Output the (X, Y) coordinate of the center of the cell containing the given text.  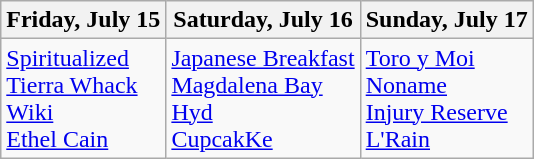
Toro y MoiNonameInjury ReserveL'Rain (446, 98)
Friday, July 15 (84, 20)
Japanese BreakfastMagdalena BayHydCupcakKe (263, 98)
SpiritualizedTierra WhackWikiEthel Cain (84, 98)
Sunday, July 17 (446, 20)
Saturday, July 16 (263, 20)
